Output the (X, Y) coordinate of the center of the cell containing the given text.  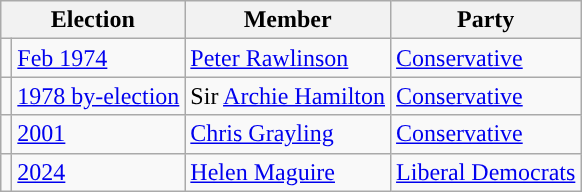
Peter Rawlinson (288, 58)
Sir Archie Hamilton (288, 96)
Member (288, 20)
1978 by-election (98, 96)
2024 (98, 172)
Feb 1974 (98, 58)
Party (486, 20)
Helen Maguire (288, 172)
Election (93, 20)
2001 (98, 134)
Chris Grayling (288, 134)
Liberal Democrats (486, 172)
